Search for the cell housing the specified text and yield its [X, Y] center coordinate. 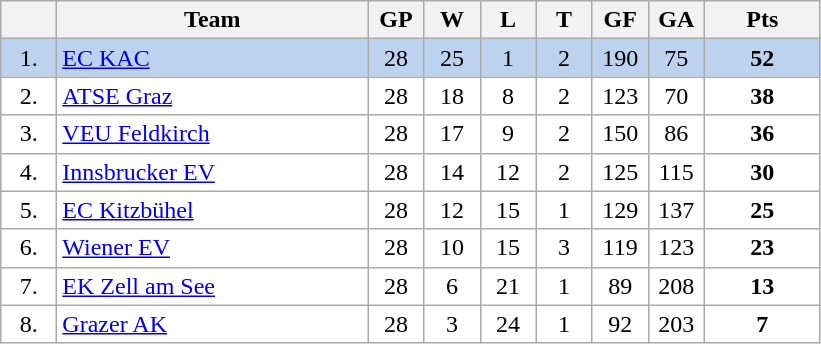
23 [762, 248]
9 [508, 134]
10 [452, 248]
EC KAC [212, 58]
T [564, 20]
119 [620, 248]
Innsbrucker EV [212, 172]
208 [676, 286]
GF [620, 20]
21 [508, 286]
ATSE Graz [212, 96]
7. [29, 286]
L [508, 20]
6. [29, 248]
2. [29, 96]
Grazer AK [212, 324]
5. [29, 210]
VEU Feldkirch [212, 134]
EK Zell am See [212, 286]
14 [452, 172]
8. [29, 324]
125 [620, 172]
Team [212, 20]
1. [29, 58]
129 [620, 210]
GA [676, 20]
115 [676, 172]
18 [452, 96]
52 [762, 58]
75 [676, 58]
4. [29, 172]
W [452, 20]
89 [620, 286]
17 [452, 134]
30 [762, 172]
6 [452, 286]
13 [762, 286]
Pts [762, 20]
Wiener EV [212, 248]
150 [620, 134]
7 [762, 324]
92 [620, 324]
190 [620, 58]
3. [29, 134]
38 [762, 96]
8 [508, 96]
70 [676, 96]
GP [396, 20]
86 [676, 134]
203 [676, 324]
36 [762, 134]
24 [508, 324]
EC Kitzbühel [212, 210]
137 [676, 210]
